Return (x, y) of the center of cell containing provided text 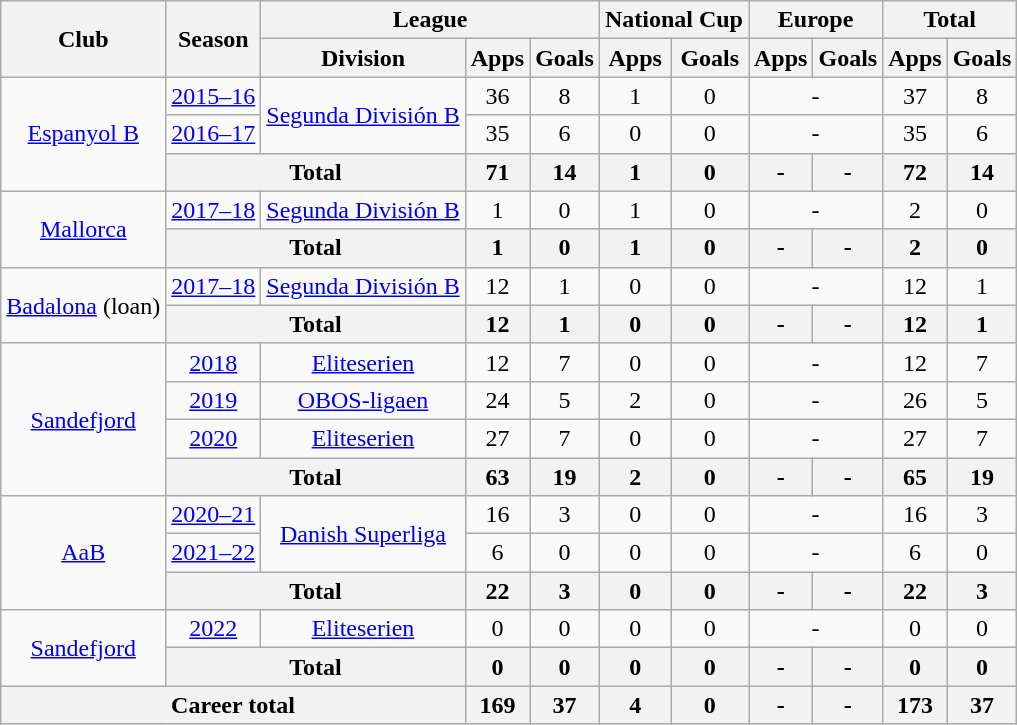
2018 (214, 362)
65 (915, 477)
2015–16 (214, 96)
4 (635, 705)
Europe (815, 20)
24 (497, 400)
Club (84, 39)
OBOS-ligaen (363, 400)
169 (497, 705)
2019 (214, 400)
26 (915, 400)
72 (915, 172)
2016–17 (214, 134)
71 (497, 172)
National Cup (674, 20)
Career total (233, 705)
Season (214, 39)
2022 (214, 629)
2020 (214, 438)
League (430, 20)
Mallorca (84, 229)
Badalona (loan) (84, 305)
Division (363, 58)
2020–21 (214, 515)
36 (497, 96)
2021–22 (214, 553)
63 (497, 477)
Danish Superliga (363, 534)
173 (915, 705)
AaB (84, 553)
Espanyol B (84, 134)
